Capture the cell that displays the provided text and extract its (x, y) central coordinate. 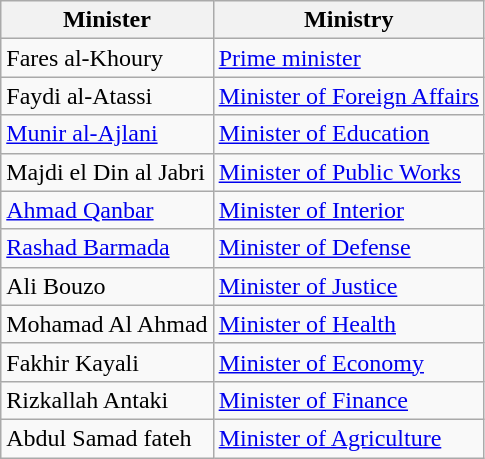
Ahmad Qanbar (107, 210)
Ministry (348, 20)
Minister of Health (348, 324)
Fakhir Kayali (107, 362)
Minister of Agriculture (348, 438)
Minister of Finance (348, 400)
Prime minister (348, 58)
Minister of Foreign Affairs (348, 96)
Faydi al-Atassi (107, 96)
Minister of Economy (348, 362)
Abdul Samad fateh (107, 438)
Minister (107, 20)
Fares al-Khoury (107, 58)
Minister of Education (348, 134)
Minister of Defense (348, 248)
Munir al-Ajlani (107, 134)
Majdi el Din al Jabri (107, 172)
Minister of Public Works (348, 172)
Mohamad Al Ahmad (107, 324)
Rizkallah Antaki (107, 400)
Minister of Justice (348, 286)
Minister of Interior (348, 210)
Rashad Barmada (107, 248)
Ali Bouzo (107, 286)
